Capture the cell that displays the provided text and extract its (x, y) central coordinate. 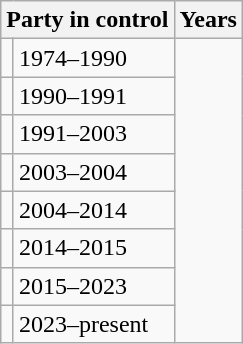
2004–2014 (94, 210)
Party in control (88, 20)
2003–2004 (94, 172)
1991–2003 (94, 134)
1990–1991 (94, 96)
2014–2015 (94, 248)
Years (208, 20)
2015–2023 (94, 286)
1974–1990 (94, 58)
2023–present (94, 324)
